Detect which cell encompasses the target text, then output its (X, Y) center coordinate. 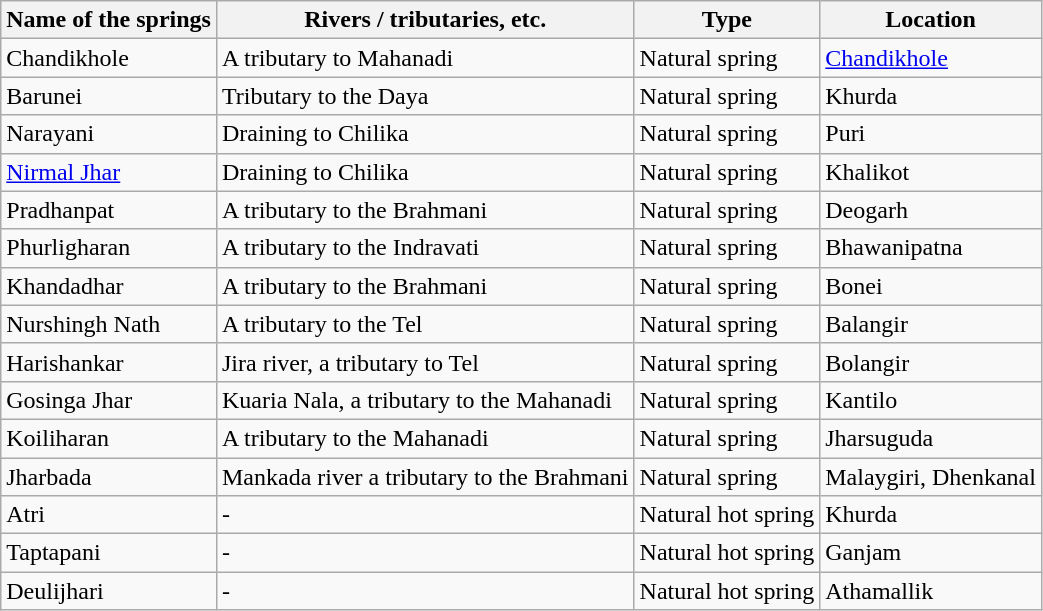
Nirmal Jhar (109, 172)
Location (931, 20)
Barunei (109, 96)
A tributary to the Indravati (425, 248)
Jharbada (109, 477)
Malaygiri, Dhenkanal (931, 477)
Deogarh (931, 210)
Kantilo (931, 400)
Phurligharan (109, 248)
Athamallik (931, 591)
Bhawanipatna (931, 248)
Ganjam (931, 553)
Atri (109, 515)
Narayani (109, 134)
Balangir (931, 324)
Bolangir (931, 362)
Taptapani (109, 553)
Harishankar (109, 362)
Type (727, 20)
Name of the springs (109, 20)
Tributary to the Daya (425, 96)
Rivers / tributaries, etc. (425, 20)
A tributary to the Mahanadi (425, 438)
Deulijhari (109, 591)
A tributary to the Tel (425, 324)
A tributary to Mahanadi (425, 58)
Bonei (931, 286)
Khalikot (931, 172)
Puri (931, 134)
Pradhanpat (109, 210)
Koiliharan (109, 438)
Kuaria Nala, a tributary to the Mahanadi (425, 400)
Mankada river a tributary to the Brahmani (425, 477)
Khandadhar (109, 286)
Jira river, a tributary to Tel (425, 362)
Nurshingh Nath (109, 324)
Jharsuguda (931, 438)
Gosinga Jhar (109, 400)
